Determine the (X, Y) coordinate at the center of the cell enclosing the given text.  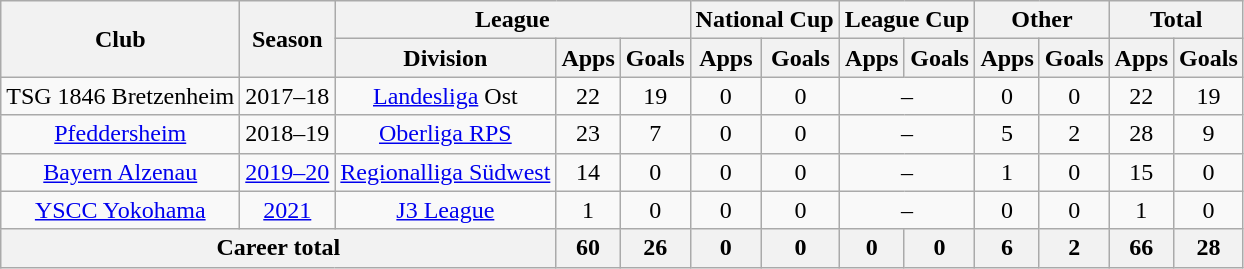
9 (1209, 134)
7 (655, 134)
National Cup (764, 20)
Club (120, 39)
2017–18 (288, 96)
Career total (278, 248)
TSG 1846 Bretzenheim (120, 96)
Bayern Alzenau (120, 172)
Regionalliga Südwest (446, 172)
Other (1042, 20)
2018–19 (288, 134)
60 (588, 248)
66 (1141, 248)
Season (288, 39)
Landesliga Ost (446, 96)
J3 League (446, 210)
Total (1176, 20)
14 (588, 172)
Pfeddersheim (120, 134)
2021 (288, 210)
23 (588, 134)
Oberliga RPS (446, 134)
YSCC Yokohama (120, 210)
5 (1007, 134)
26 (655, 248)
League (512, 20)
League Cup (907, 20)
15 (1141, 172)
2019–20 (288, 172)
Division (446, 58)
6 (1007, 248)
